Search for the cell housing the specified text and yield its (X, Y) center coordinate. 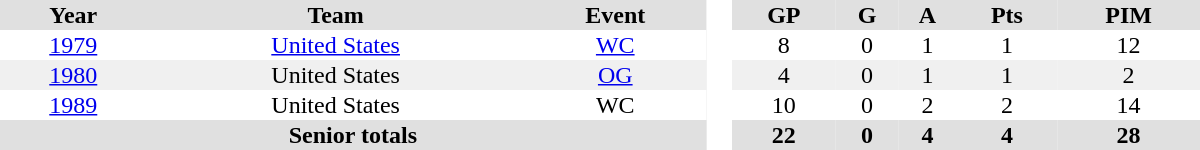
1989 (74, 105)
Event (616, 15)
GP (784, 15)
G (867, 15)
12 (1128, 45)
Senior totals (353, 135)
A (927, 15)
Team (336, 15)
22 (784, 135)
OG (616, 75)
PIM (1128, 15)
Pts (1008, 15)
8 (784, 45)
10 (784, 105)
1980 (74, 75)
14 (1128, 105)
28 (1128, 135)
Year (74, 15)
1979 (74, 45)
